For the text-containing cell, return its midpoint in [x, y] coordinate format. 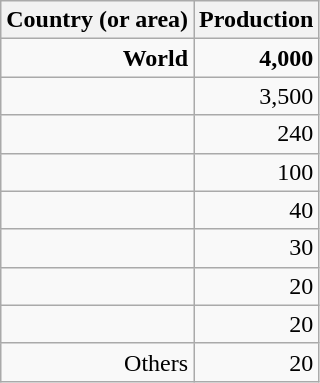
4,000 [256, 58]
3,500 [256, 96]
Production [256, 20]
100 [256, 172]
40 [256, 210]
Others [98, 362]
240 [256, 134]
Country (or area) [98, 20]
World [98, 58]
30 [256, 248]
